For the text-containing cell, return its midpoint in (x, y) coordinate format. 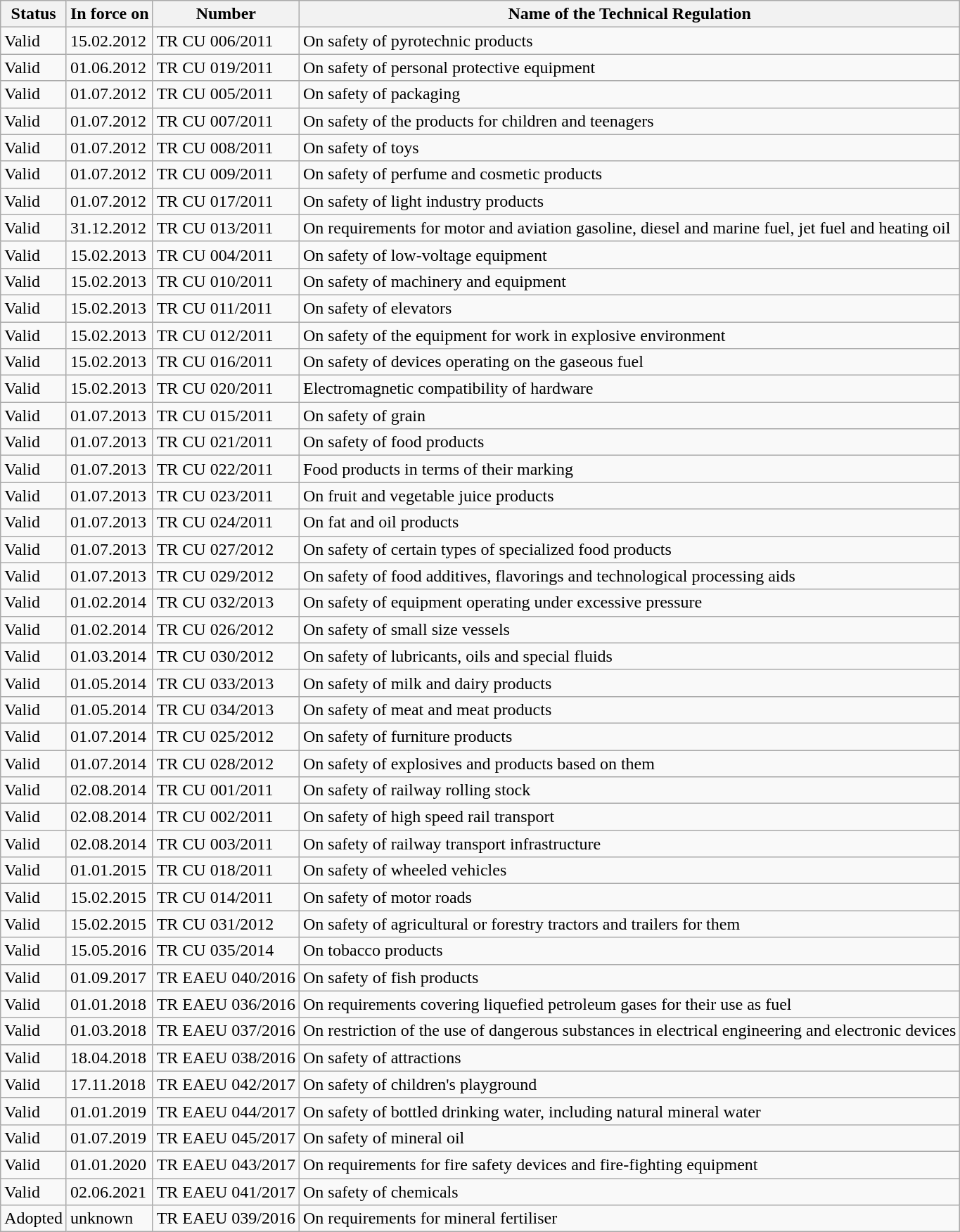
On fat and oil products (629, 522)
On safety of bottled drinking water, including natural mineral water (629, 1111)
On requirements for fire safety devices and fire-fighting equipment (629, 1164)
TR EAEU 045/2017 (226, 1138)
On safety of machinery and equipment (629, 281)
TR CU 026/2012 (226, 629)
On safety of pyrotechnic products (629, 41)
On fruit and vegetable juice products (629, 496)
On safety of chemicals (629, 1192)
On safety of wheeled vehicles (629, 871)
On safety of the products for children and teenagers (629, 121)
01.01.2019 (110, 1111)
TR EAEU 041/2017 (226, 1192)
TR CU 034/2013 (226, 710)
TR CU 032/2013 (226, 603)
On safety of perfume and cosmetic products (629, 174)
TR EAEU 043/2017 (226, 1164)
On safety of motor roads (629, 897)
TR CU 015/2011 (226, 416)
02.06.2021 (110, 1192)
On requirements covering liquefied petroleum gases for their use as fuel (629, 1004)
01.07.2019 (110, 1138)
TR CU 028/2012 (226, 763)
TR EAEU 039/2016 (226, 1219)
TR CU 025/2012 (226, 736)
On safety of agricultural or forestry tractors and trailers for them (629, 924)
TR CU 030/2012 (226, 656)
01.01.2020 (110, 1164)
On safety of grain (629, 416)
On safety of light industry products (629, 201)
TR CU 035/2014 (226, 951)
TR CU 033/2013 (226, 683)
TR CU 001/2011 (226, 790)
On safety of attractions (629, 1058)
TR CU 023/2011 (226, 496)
TR EAEU 038/2016 (226, 1058)
TR EAEU 036/2016 (226, 1004)
On safety of personal protective equipment (629, 68)
On safety of high speed rail transport (629, 817)
01.03.2014 (110, 656)
TR CU 019/2011 (226, 68)
On safety of food additives, flavorings and technological processing aids (629, 576)
TR CU 003/2011 (226, 844)
On safety of equipment operating under excessive pressure (629, 603)
On safety of devices operating on the gaseous fuel (629, 362)
On safety of toys (629, 148)
Food products in terms of their marking (629, 469)
TR CU 016/2011 (226, 362)
TR CU 029/2012 (226, 576)
On safety of elevators (629, 308)
TR CU 027/2012 (226, 549)
On safety of lubricants, oils and special fluids (629, 656)
TR CU 010/2011 (226, 281)
On safety of mineral oil (629, 1138)
Number (226, 14)
On safety of packaging (629, 94)
TR CU 018/2011 (226, 871)
01.01.2018 (110, 1004)
TR CU 009/2011 (226, 174)
01.09.2017 (110, 977)
TR CU 008/2011 (226, 148)
On safety of furniture products (629, 736)
15.02.2012 (110, 41)
On safety of small size vessels (629, 629)
Electromagnetic compatibility of hardware (629, 389)
TR EAEU 040/2016 (226, 977)
TR EAEU 044/2017 (226, 1111)
TR CU 031/2012 (226, 924)
Status (34, 14)
TR CU 011/2011 (226, 308)
01.03.2018 (110, 1031)
On safety of low-voltage equipment (629, 255)
TR EAEU 037/2016 (226, 1031)
On safety of children's playground (629, 1084)
On safety of milk and dairy products (629, 683)
Name of the Technical Regulation (629, 14)
TR CU 014/2011 (226, 897)
TR CU 020/2011 (226, 389)
On safety of railway transport infrastructure (629, 844)
TR CU 005/2011 (226, 94)
On safety of the equipment for work in explosive environment (629, 335)
01.01.2015 (110, 871)
On safety of fish products (629, 977)
In force on (110, 14)
Adopted (34, 1219)
17.11.2018 (110, 1084)
TR CU 002/2011 (226, 817)
TR EAEU 042/2017 (226, 1084)
On safety of food products (629, 442)
On requirements for mineral fertiliser (629, 1219)
TR CU 004/2011 (226, 255)
On requirements for motor and aviation gasoline, diesel and marine fuel, jet fuel and heating oil (629, 228)
01.06.2012 (110, 68)
TR CU 024/2011 (226, 522)
TR CU 012/2011 (226, 335)
On safety of railway rolling stock (629, 790)
18.04.2018 (110, 1058)
On tobacco products (629, 951)
TR CU 006/2011 (226, 41)
15.05.2016 (110, 951)
TR CU 022/2011 (226, 469)
On safety of certain types of specialized food products (629, 549)
TR CU 007/2011 (226, 121)
On restriction of the use of dangerous substances in electrical engineering and electronic devices (629, 1031)
unknown (110, 1219)
TR CU 017/2011 (226, 201)
On safety of explosives and products based on them (629, 763)
TR CU 021/2011 (226, 442)
On safety of meat and meat products (629, 710)
31.12.2012 (110, 228)
TR CU 013/2011 (226, 228)
